Capture the cell that displays the provided text and extract its [x, y] central coordinate. 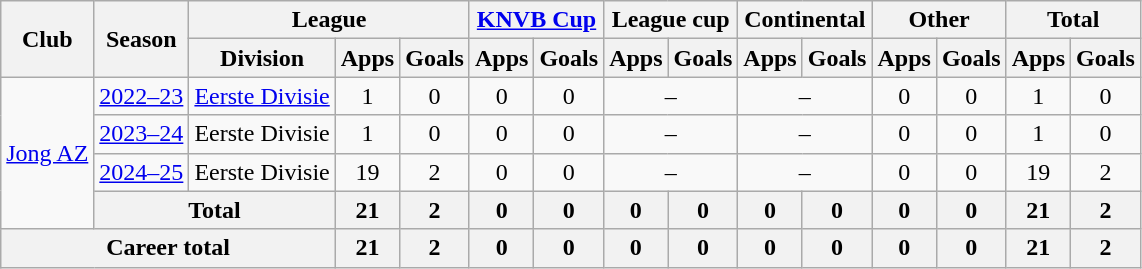
Season [142, 39]
2022–23 [142, 96]
Jong AZ [48, 153]
Career total [168, 248]
2024–25 [142, 172]
2023–24 [142, 134]
League [330, 20]
Club [48, 39]
League cup [671, 20]
Other [939, 20]
Division [262, 58]
Continental [805, 20]
KNVB Cup [536, 20]
